Scan for the cell matching the given text and deliver its (x, y) coordinate at center. 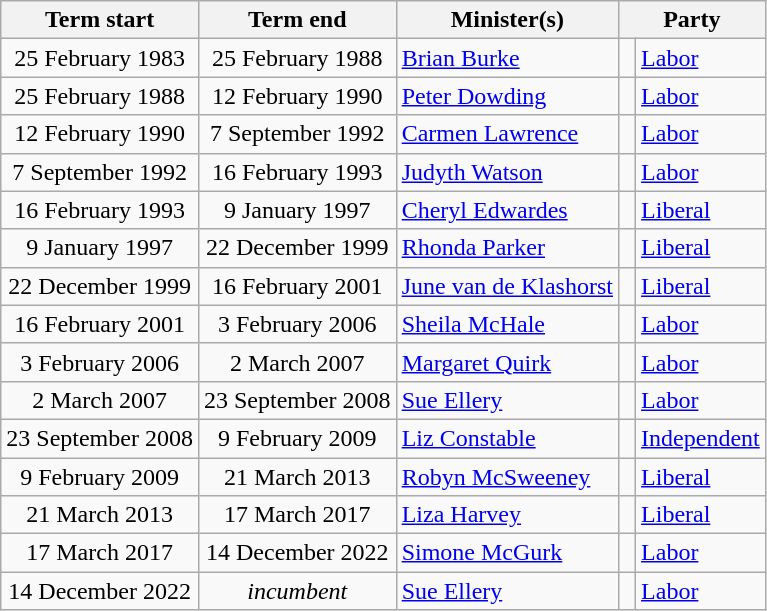
Term start (100, 20)
Cheryl Edwardes (507, 210)
Independent (701, 438)
Carmen Lawrence (507, 134)
25 February 1983 (100, 58)
Term end (297, 20)
Rhonda Parker (507, 248)
June van de Klashorst (507, 286)
Peter Dowding (507, 96)
Simone McGurk (507, 553)
Minister(s) (507, 20)
Margaret Quirk (507, 362)
Liza Harvey (507, 515)
Brian Burke (507, 58)
Sheila McHale (507, 324)
Party (692, 20)
Judyth Watson (507, 172)
Robyn McSweeney (507, 477)
Liz Constable (507, 438)
incumbent (297, 591)
